Return the (x, y) coordinate for the center point of the cell that contains the specified text.  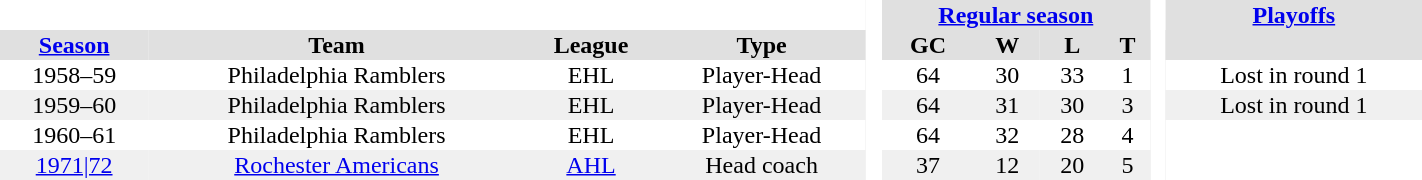
W (1008, 45)
Playoffs (1294, 15)
Team (336, 45)
Head coach (762, 165)
37 (928, 165)
1958–59 (74, 75)
1971|72 (74, 165)
Regular season (1016, 15)
1960–61 (74, 135)
Type (762, 45)
28 (1072, 135)
1959–60 (74, 105)
32 (1008, 135)
31 (1008, 105)
GC (928, 45)
T (1128, 45)
3 (1128, 105)
1 (1128, 75)
33 (1072, 75)
League (591, 45)
20 (1072, 165)
L (1072, 45)
AHL (591, 165)
12 (1008, 165)
Season (74, 45)
Rochester Americans (336, 165)
5 (1128, 165)
4 (1128, 135)
